Find where the given text appears and provide that cell's center as [x, y] coordinate. 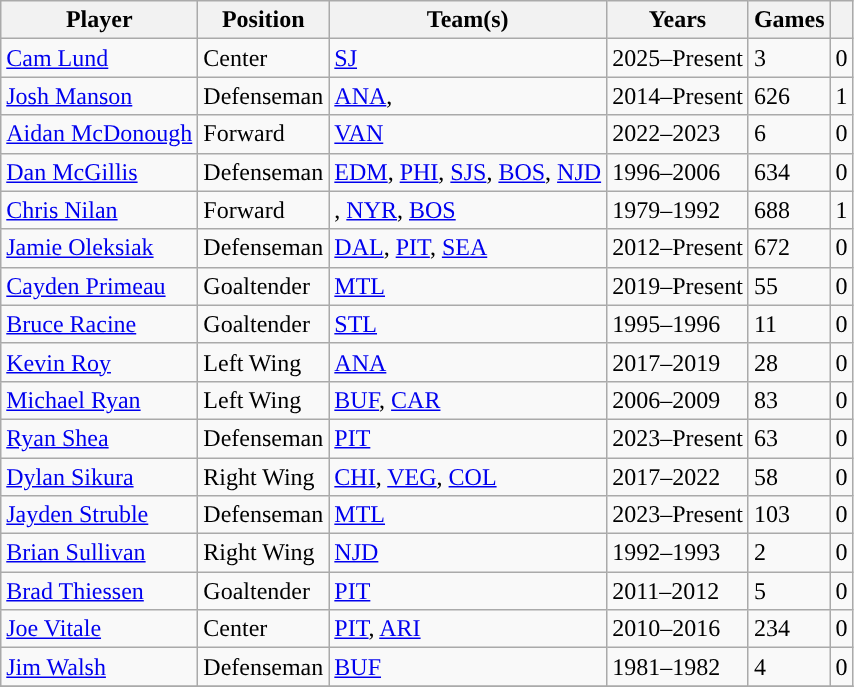
Chris Nilan [100, 210]
3 [789, 58]
Jim Walsh [100, 667]
672 [789, 248]
Dylan Sikura [100, 477]
2006–2009 [678, 400]
Dan McGillis [100, 172]
83 [789, 400]
Bruce Racine [100, 324]
634 [789, 172]
688 [789, 210]
Brian Sullivan [100, 553]
, NYR, BOS [468, 210]
BUF, CAR [468, 400]
Player [100, 20]
Josh Manson [100, 96]
58 [789, 477]
1995–1996 [678, 324]
2 [789, 553]
2017–2019 [678, 362]
Joe Vitale [100, 629]
5 [789, 591]
55 [789, 286]
CHI, VEG, COL [468, 477]
ANA, [468, 96]
2011–2012 [678, 591]
1979–1992 [678, 210]
Aidan McDonough [100, 134]
ANA [468, 362]
2010–2016 [678, 629]
103 [789, 515]
2017–2022 [678, 477]
4 [789, 667]
STL [468, 324]
EDM, PHI, SJS, BOS, NJD [468, 172]
63 [789, 438]
Brad Thiessen [100, 591]
2022–2023 [678, 134]
Position [264, 20]
DAL, PIT, SEA [468, 248]
VAN [468, 134]
234 [789, 629]
2025–Present [678, 58]
Years [678, 20]
NJD [468, 553]
6 [789, 134]
2014–Present [678, 96]
1992–1993 [678, 553]
626 [789, 96]
SJ [468, 58]
Michael Ryan [100, 400]
Cayden Primeau [100, 286]
BUF [468, 667]
Jayden Struble [100, 515]
2019–Present [678, 286]
2012–Present [678, 248]
11 [789, 324]
28 [789, 362]
Jamie Oleksiak [100, 248]
Team(s) [468, 20]
Games [789, 20]
1996–2006 [678, 172]
Ryan Shea [100, 438]
Kevin Roy [100, 362]
Cam Lund [100, 58]
1981–1982 [678, 667]
PIT, ARI [468, 629]
